Locate the cell with the specified text and output its [X, Y] center coordinate. 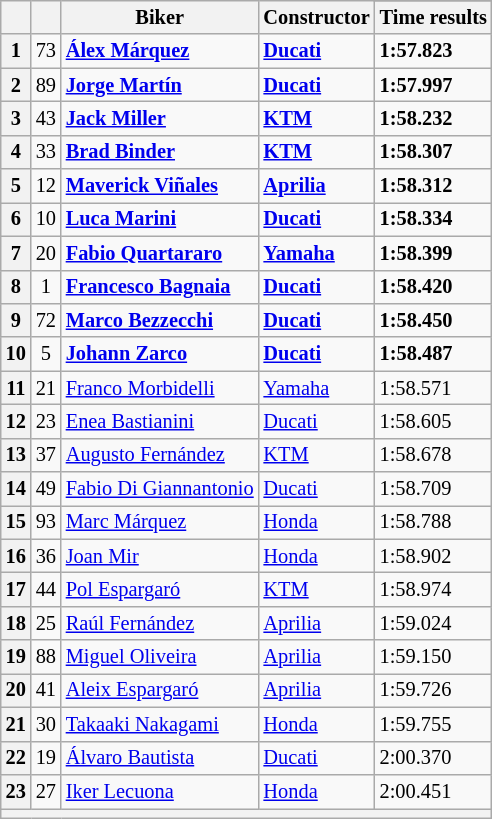
Marco Bezzecchi [160, 320]
3 [16, 118]
1:58.487 [434, 354]
43 [46, 118]
1:57.823 [434, 51]
Aleix Espargaró [160, 690]
9 [16, 320]
1:58.974 [434, 589]
1:58.605 [434, 421]
1:58.788 [434, 522]
25 [46, 623]
Constructor [317, 17]
22 [16, 758]
8 [16, 287]
1:58.420 [434, 287]
33 [46, 152]
Augusto Fernández [160, 455]
1:58.232 [434, 118]
1:58.450 [434, 320]
1:59.726 [434, 690]
1:57.997 [434, 85]
44 [46, 589]
27 [46, 791]
Luca Marini [160, 219]
37 [46, 455]
1:58.709 [434, 489]
2 [16, 85]
93 [46, 522]
1:58.334 [434, 219]
1:58.678 [434, 455]
7 [16, 253]
1:59.755 [434, 724]
4 [16, 152]
72 [46, 320]
Maverick Viñales [160, 186]
49 [46, 489]
13 [16, 455]
1:58.307 [434, 152]
2:00.370 [434, 758]
Francesco Bagnaia [160, 287]
36 [46, 556]
14 [16, 489]
Álex Márquez [160, 51]
1:59.024 [434, 623]
Pol Espargaró [160, 589]
17 [16, 589]
15 [16, 522]
Franco Morbidelli [160, 388]
Iker Lecuona [160, 791]
18 [16, 623]
Johann Zarco [160, 354]
Fabio Di Giannantonio [160, 489]
Biker [160, 17]
30 [46, 724]
1:58.902 [434, 556]
6 [16, 219]
Marc Márquez [160, 522]
Joan Mir [160, 556]
Jorge Martín [160, 85]
1:58.399 [434, 253]
Fabio Quartararo [160, 253]
88 [46, 657]
1:58.571 [434, 388]
16 [16, 556]
Raúl Fernández [160, 623]
Time results [434, 17]
1:58.312 [434, 186]
11 [16, 388]
2:00.451 [434, 791]
Miguel Oliveira [160, 657]
89 [46, 85]
Brad Binder [160, 152]
41 [46, 690]
Álvaro Bautista [160, 758]
Jack Miller [160, 118]
Takaaki Nakagami [160, 724]
1:59.150 [434, 657]
73 [46, 51]
Enea Bastianini [160, 421]
